Locate the cell with the specified text and output its (X, Y) center coordinate. 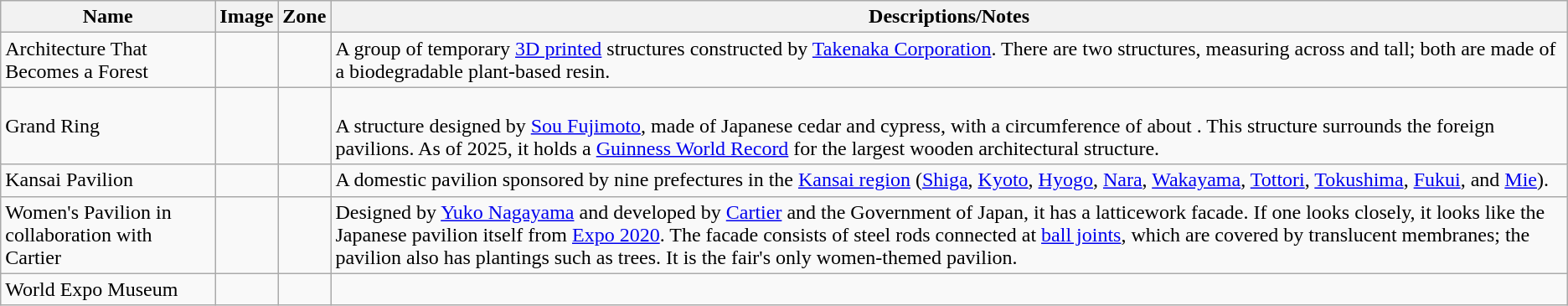
Grand Ring (108, 126)
Women's Pavilion in collaboration with Cartier (108, 235)
Architecture That Becomes a Forest (108, 60)
World Expo Museum (108, 289)
A domestic pavilion sponsored by nine prefectures in the Kansai region (Shiga, Kyoto, Hyogo, Nara, Wakayama, Tottori, Tokushima, Fukui, and Mie). (949, 180)
Kansai Pavilion (108, 180)
Zone (305, 17)
Descriptions/Notes (949, 17)
Image (246, 17)
Name (108, 17)
